Capture the cell that displays the provided text and extract its (X, Y) central coordinate. 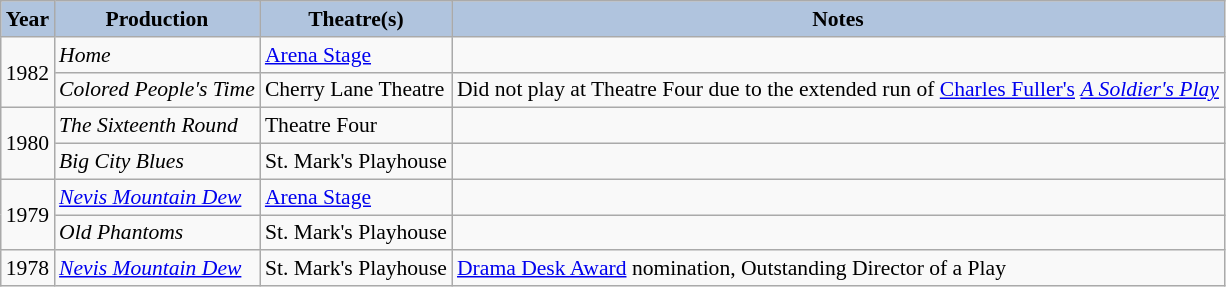
Home (157, 55)
Cherry Lane Theatre (356, 90)
Big City Blues (157, 162)
1980 (28, 144)
Production (157, 19)
Notes (838, 19)
Did not play at Theatre Four due to the extended run of Charles Fuller's A Soldier's Play (838, 90)
1979 (28, 214)
1982 (28, 72)
The Sixteenth Round (157, 126)
Year (28, 19)
Drama Desk Award nomination, Outstanding Director of a Play (838, 269)
Theatre(s) (356, 19)
Old Phantoms (157, 233)
Theatre Four (356, 126)
Colored People's Time (157, 90)
1978 (28, 269)
